Scan for the cell matching the given text and deliver its [X, Y] coordinate at center. 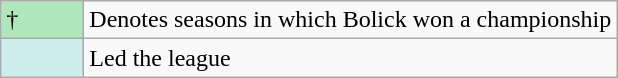
Led the league [350, 58]
† [42, 20]
Denotes seasons in which Bolick won a championship [350, 20]
